From the cell containing the given text, extract its center point as [x, y] coordinate. 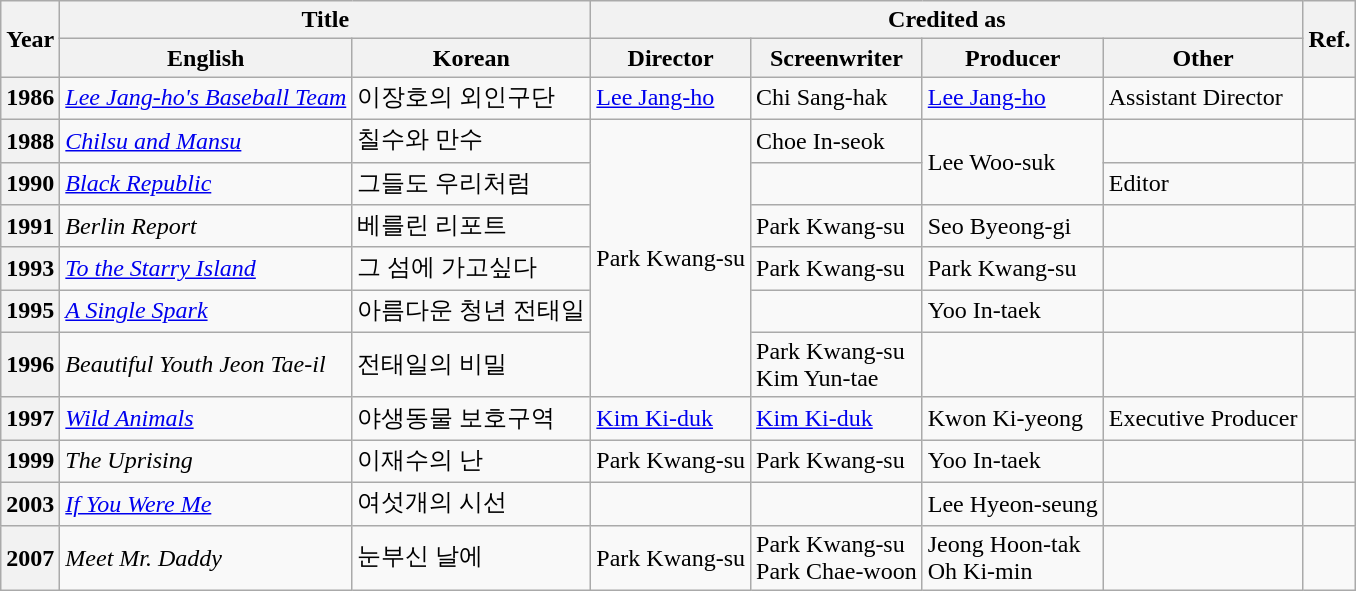
1991 [30, 226]
1999 [30, 462]
Chi Sang-hak [837, 98]
Director [671, 58]
Executive Producer [1203, 418]
1993 [30, 268]
Korean [472, 58]
Screenwriter [837, 58]
Jeong Hoon-takOh Ki-min [1012, 558]
Credited as [947, 20]
A Single Spark [206, 312]
Kwon Ki-yeong [1012, 418]
이장호의 외인구단 [472, 98]
Lee Hyeon-seung [1012, 504]
Year [30, 39]
여섯개의 시선 [472, 504]
The Uprising [206, 462]
칠수와 만수 [472, 140]
2007 [30, 558]
1990 [30, 184]
Producer [1012, 58]
아름다운 청년 전태일 [472, 312]
2003 [30, 504]
1996 [30, 364]
이재수의 난 [472, 462]
Park Kwang-suKim Yun-tae [837, 364]
If You Were Me [206, 504]
Beautiful Youth Jeon Tae-il [206, 364]
Berlin Report [206, 226]
Meet Mr. Daddy [206, 558]
Black Republic [206, 184]
1995 [30, 312]
Lee Woo-suk [1012, 162]
그 섬에 가고싶다 [472, 268]
Choe In-seok [837, 140]
English [206, 58]
Title [326, 20]
전태일의 비밀 [472, 364]
To the Starry Island [206, 268]
1986 [30, 98]
1988 [30, 140]
Assistant Director [1203, 98]
Lee Jang-ho's Baseball Team [206, 98]
1997 [30, 418]
Other [1203, 58]
Editor [1203, 184]
Park Kwang-suPark Chae-woon [837, 558]
Chilsu and Mansu [206, 140]
눈부신 날에 [472, 558]
Wild Animals [206, 418]
Seo Byeong-gi [1012, 226]
그들도 우리처럼 [472, 184]
야생동물 보호구역 [472, 418]
베를린 리포트 [472, 226]
Ref. [1330, 39]
